Extract the (x, y) coordinate from the center of the cell holding the provided text.  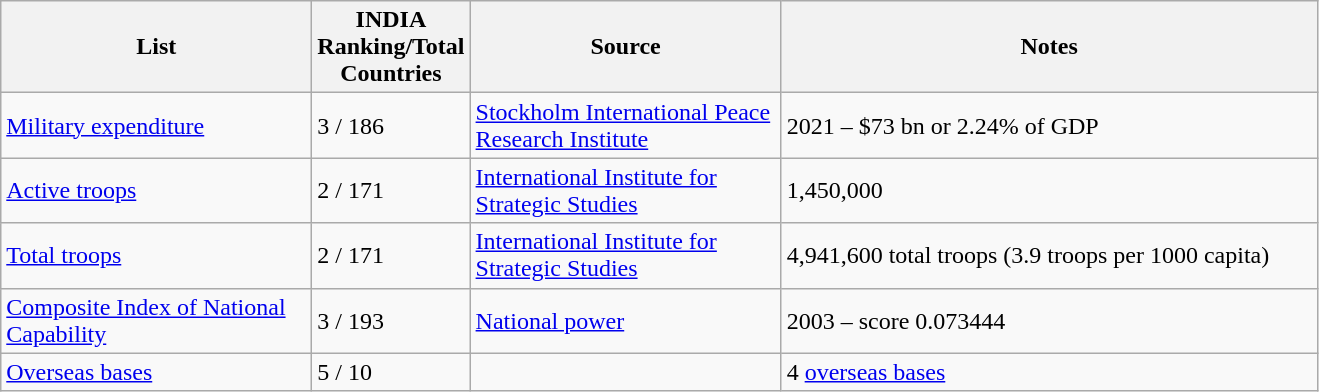
3 / 186 (391, 126)
1,450,000 (1049, 190)
3 / 193 (391, 320)
Total troops (156, 256)
Overseas bases (156, 372)
INDIA Ranking/Total Countries (391, 47)
Composite Index of National Capability (156, 320)
Stockholm International Peace Research Institute (626, 126)
Source (626, 47)
Military expenditure (156, 126)
5 / 10 (391, 372)
Active troops (156, 190)
Notes (1049, 47)
List (156, 47)
4 overseas bases (1049, 372)
2021 – $73 bn or 2.24% of GDP (1049, 126)
2003 – score 0.073444 (1049, 320)
National power (626, 320)
4,941,600 total troops (3.9 troops per 1000 capita) (1049, 256)
